From the cell containing the given text, extract its center point as (X, Y) coordinate. 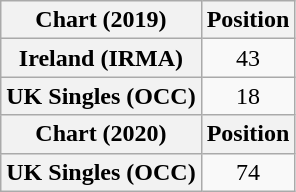
Ireland (IRMA) (101, 58)
18 (248, 96)
43 (248, 58)
74 (248, 172)
Chart (2019) (101, 20)
Chart (2020) (101, 134)
